Capture the cell that displays the provided text and extract its (x, y) central coordinate. 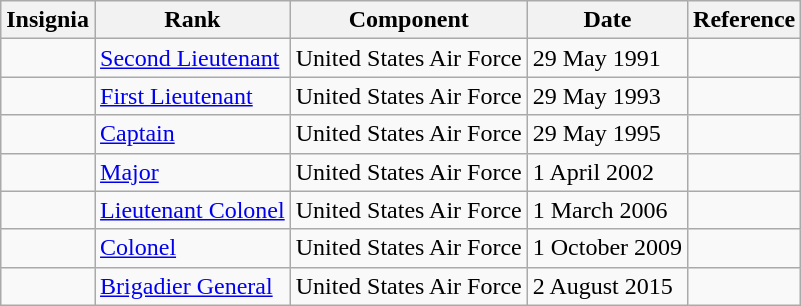
Rank (193, 20)
Date (607, 20)
Captain (193, 134)
Insignia (48, 20)
Brigadier General (193, 286)
Colonel (193, 248)
1 March 2006 (607, 210)
29 May 1995 (607, 134)
2 August 2015 (607, 286)
1 April 2002 (607, 172)
Second Lieutenant (193, 58)
Component (408, 20)
29 May 1993 (607, 96)
Reference (744, 20)
First Lieutenant (193, 96)
1 October 2009 (607, 248)
Lieutenant Colonel (193, 210)
29 May 1991 (607, 58)
Major (193, 172)
